Output the [X, Y] coordinate of the center of the cell containing the given text.  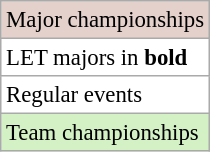
Major championships [106, 20]
LET majors in bold [106, 58]
Team championships [106, 133]
Regular events [106, 95]
